Provide the [X, Y] coordinate of the cell's center where the given text is located.  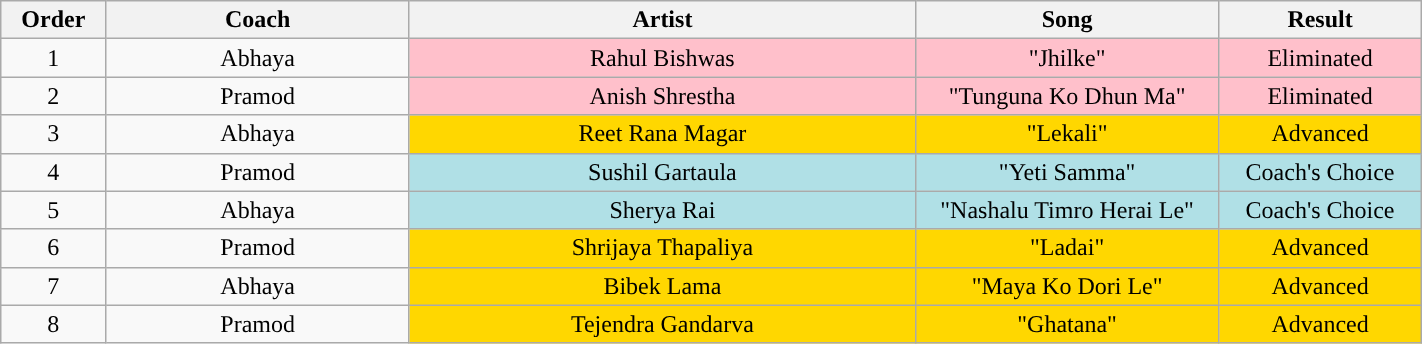
8 [54, 324]
Result [1320, 20]
5 [54, 210]
Coach [258, 20]
4 [54, 172]
Reet Rana Magar [662, 134]
"Jhilke" [1067, 58]
Artist [662, 20]
"Yeti Samma" [1067, 172]
Song [1067, 20]
"Tunguna Ko Dhun Ma" [1067, 96]
"Nashalu Timro Herai Le" [1067, 210]
1 [54, 58]
"Ghatana" [1067, 324]
3 [54, 134]
7 [54, 286]
Shrijaya Thapaliya [662, 248]
Sushil Gartaula [662, 172]
Tejendra Gandarva [662, 324]
Rahul Bishwas [662, 58]
2 [54, 96]
"Lekali" [1067, 134]
6 [54, 248]
Anish Shrestha [662, 96]
Bibek Lama [662, 286]
Sherya Rai [662, 210]
"Maya Ko Dori Le" [1067, 286]
"Ladai" [1067, 248]
Order [54, 20]
